Determine the (X, Y) coordinate at the center of the cell enclosing the given text.  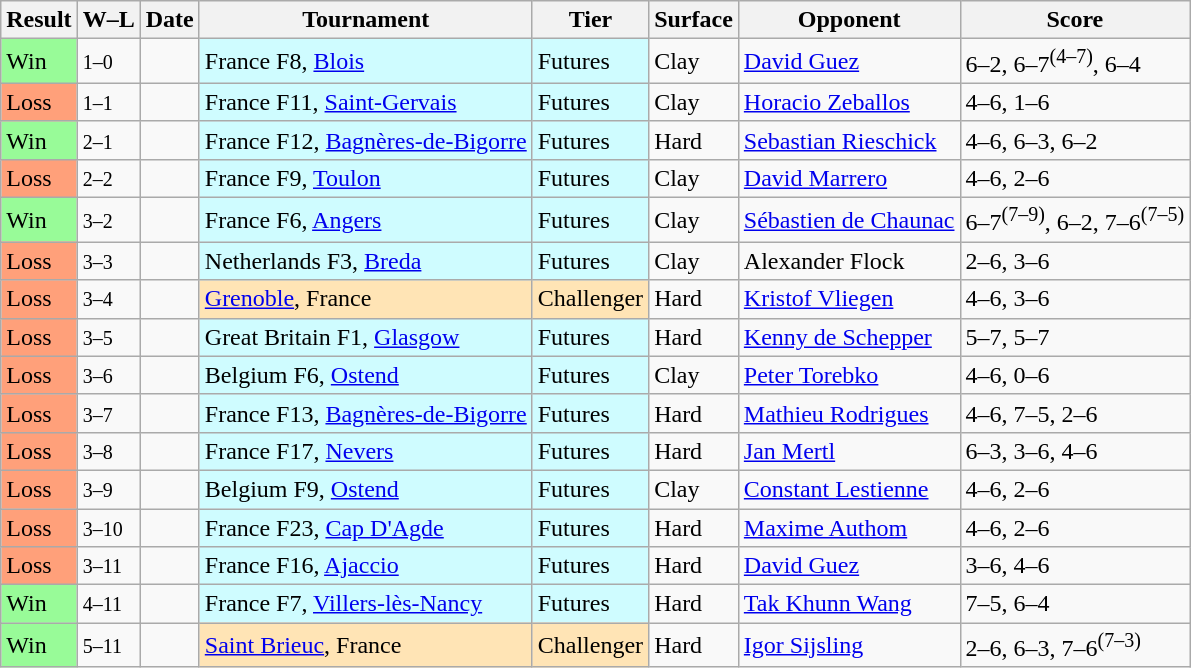
4–6, 3–6 (1075, 299)
3–8 (108, 451)
3–2 (108, 220)
Great Britain F1, Glasgow (366, 337)
3–11 (108, 566)
France F13, Bagnères-de-Bigorre (366, 413)
Tier (590, 20)
Kenny de Schepper (849, 337)
France F17, Nevers (366, 451)
Belgium F6, Ostend (366, 375)
France F23, Cap D'Agde (366, 528)
7–5, 6–4 (1075, 604)
4–6, 1–6 (1075, 102)
Saint Brieuc, France (366, 646)
3–10 (108, 528)
Grenoble, France (366, 299)
W–L (108, 20)
France F9, Toulon (366, 178)
3–4 (108, 299)
Igor Sijsling (849, 646)
Jan Mertl (849, 451)
France F16, Ajaccio (366, 566)
2–6, 6–3, 7–6(7–3) (1075, 646)
David Marrero (849, 178)
France F8, Blois (366, 62)
Peter Torebko (849, 375)
Kristof Vliegen (849, 299)
3–9 (108, 489)
6–3, 3–6, 4–6 (1075, 451)
Maxime Authom (849, 528)
4–11 (108, 604)
Alexander Flock (849, 261)
4–6, 7–5, 2–6 (1075, 413)
3–5 (108, 337)
Tournament (366, 20)
Sébastien de Chaunac (849, 220)
Tak Khunn Wang (849, 604)
France F6, Angers (366, 220)
Opponent (849, 20)
Score (1075, 20)
5–11 (108, 646)
2–6, 3–6 (1075, 261)
3–6, 4–6 (1075, 566)
6–7(7–9), 6–2, 7–6(7–5) (1075, 220)
2–1 (108, 140)
Date (170, 20)
Constant Lestienne (849, 489)
Surface (694, 20)
Horacio Zeballos (849, 102)
France F11, Saint-Gervais (366, 102)
3–3 (108, 261)
4–6, 0–6 (1075, 375)
Result (39, 20)
2–2 (108, 178)
Netherlands F3, Breda (366, 261)
1–0 (108, 62)
3–6 (108, 375)
5–7, 5–7 (1075, 337)
Mathieu Rodrigues (849, 413)
Sebastian Rieschick (849, 140)
3–7 (108, 413)
1–1 (108, 102)
Belgium F9, Ostend (366, 489)
4–6, 6–3, 6–2 (1075, 140)
France F12, Bagnères-de-Bigorre (366, 140)
France F7, Villers-lès-Nancy (366, 604)
6–2, 6–7(4–7), 6–4 (1075, 62)
